Search for the cell housing the specified text and yield its [X, Y] center coordinate. 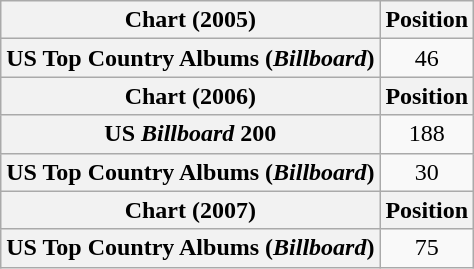
Chart (2005) [190, 20]
46 [427, 58]
75 [427, 248]
Chart (2007) [190, 210]
188 [427, 134]
30 [427, 172]
Chart (2006) [190, 96]
US Billboard 200 [190, 134]
